Output the (x, y) coordinate of the center of the cell containing the given text.  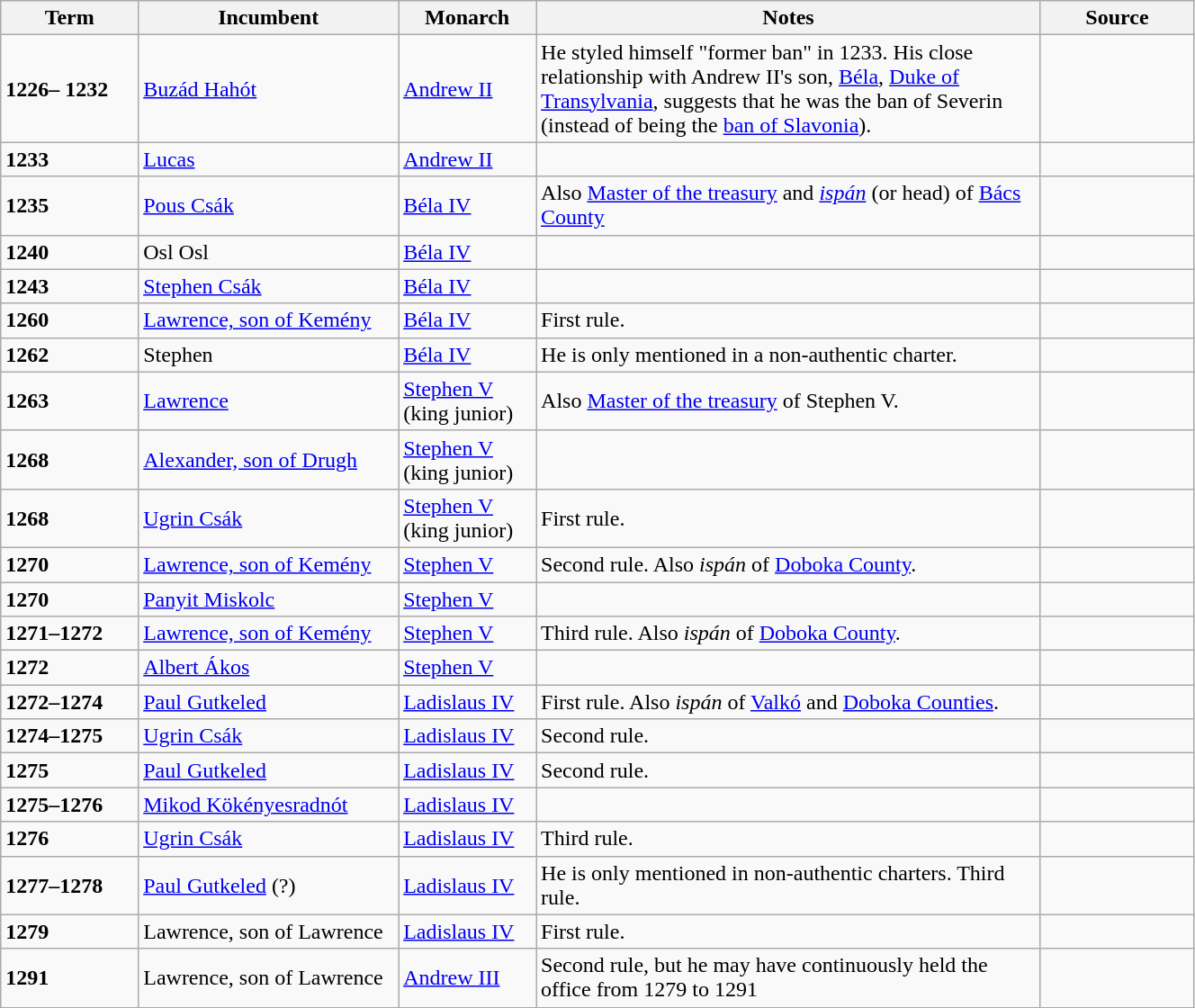
Third rule. (788, 839)
Paul Gutkeled (?) (268, 886)
1243 (70, 286)
Term (70, 18)
Source (1117, 18)
Osl Osl (268, 252)
Second rule. Also ispán of Doboka County. (788, 564)
1233 (70, 159)
1235 (70, 205)
Alexander, son of Drugh (268, 459)
1262 (70, 355)
Lawrence (268, 401)
1272–1274 (70, 702)
Third rule. Also ispán of Doboka County. (788, 634)
Panyit Miskolc (268, 598)
Andrew III (468, 977)
Monarch (468, 18)
1274–1275 (70, 736)
1263 (70, 401)
1240 (70, 252)
Stephen Csák (268, 286)
Second rule, but he may have continuously held the office from 1279 to 1291 (788, 977)
1291 (70, 977)
1260 (70, 320)
Incumbent (268, 18)
Also Master of the treasury and ispán (or head) of Bács County (788, 205)
First rule. Also ispán of Valkó and Doboka Counties. (788, 702)
1272 (70, 668)
Lucas (268, 159)
Stephen (268, 355)
Pous Csák (268, 205)
1275 (70, 770)
Albert Ákos (268, 668)
1271–1272 (70, 634)
He is only mentioned in non-authentic charters. Third rule. (788, 886)
Notes (788, 18)
1275–1276 (70, 805)
1277–1278 (70, 886)
1226– 1232 (70, 88)
Buzád Hahót (268, 88)
Also Master of the treasury of Stephen V. (788, 401)
Mikod Kökényesradnót (268, 805)
He is only mentioned in a non-authentic charter. (788, 355)
1276 (70, 839)
1279 (70, 931)
